For the text-containing cell, return its midpoint in [x, y] coordinate format. 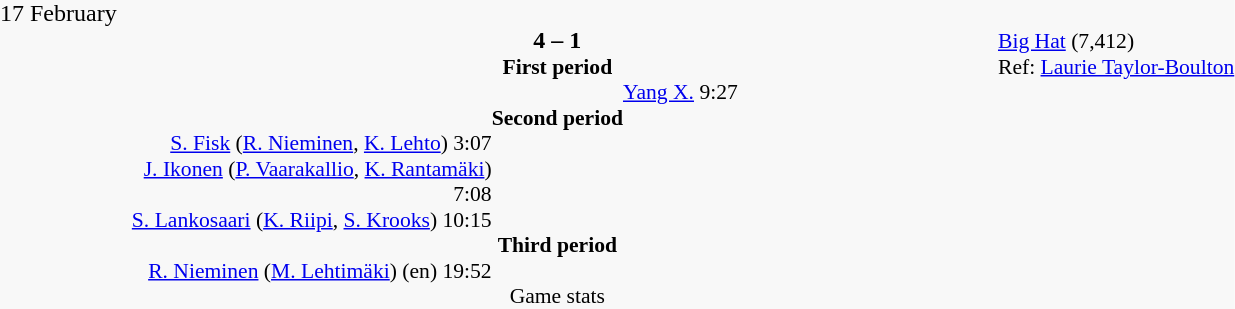
S. Fisk (R. Nieminen, K. Lehto) 3:07 [304, 143]
S. Lankosaari (K. Riipi, S. Krooks) 10:15 [304, 220]
First period [558, 67]
R. Nieminen (M. Lehtimäki) (en) 19:52 [304, 271]
4 – 1 [558, 40]
17 February [58, 14]
Third period [558, 245]
Ref: Laurie Taylor-Boulton [1116, 67]
Big Hat (7,412) [1116, 40]
Second period [558, 118]
J. Ikonen (P. Vaarakallio, K. Rantamäki) 7:08 [304, 182]
Yang X. 9:27 [810, 93]
